For the text-containing cell, return its midpoint in (X, Y) coordinate format. 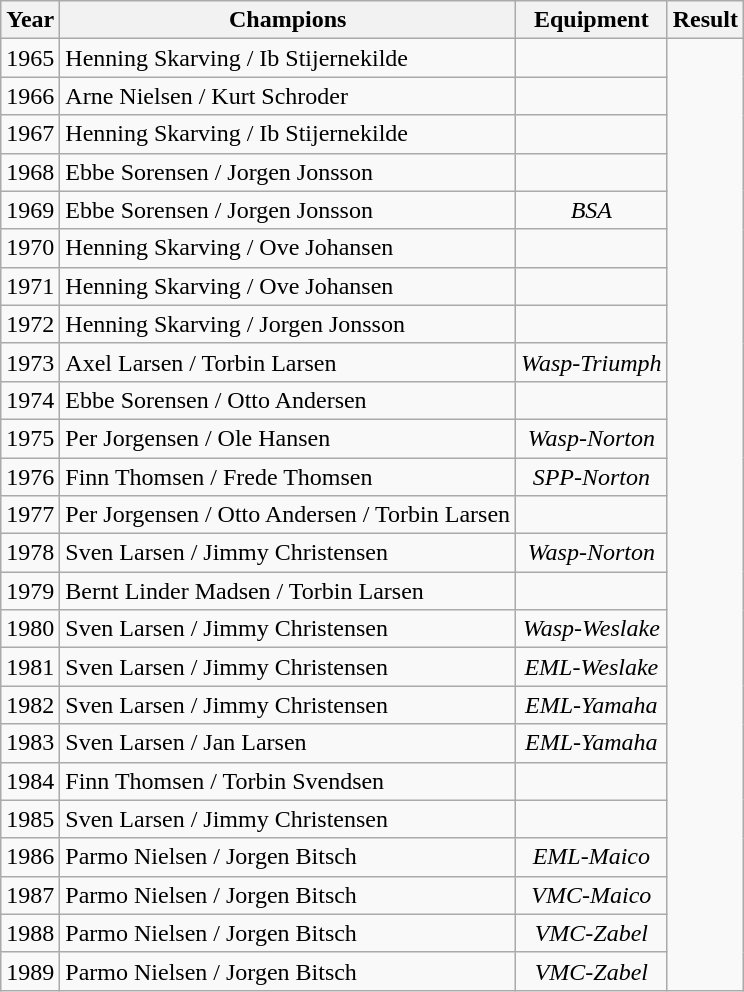
Per Jorgensen / Otto Andersen / Torbin Larsen (288, 515)
EML-Weslake (592, 667)
VMC-Maico (592, 895)
1989 (30, 971)
1971 (30, 286)
Bernt Linder Madsen / Torbin Larsen (288, 591)
Per Jorgensen / Ole Hansen (288, 438)
1986 (30, 857)
1975 (30, 438)
1974 (30, 400)
1972 (30, 324)
1985 (30, 819)
Sven Larsen / Jan Larsen (288, 743)
Finn Thomsen / Torbin Svendsen (288, 781)
1968 (30, 172)
Arne Nielsen / Kurt Schroder (288, 96)
1988 (30, 933)
1978 (30, 553)
1966 (30, 96)
EML-Maico (592, 857)
Year (30, 20)
Wasp-Triumph (592, 362)
1979 (30, 591)
1977 (30, 515)
1973 (30, 362)
1980 (30, 629)
Ebbe Sorensen / Otto Andersen (288, 400)
1970 (30, 248)
Equipment (592, 20)
SPP-Norton (592, 477)
1969 (30, 210)
1987 (30, 895)
1981 (30, 667)
1983 (30, 743)
Henning Skarving / Jorgen Jonsson (288, 324)
BSA (592, 210)
1976 (30, 477)
1984 (30, 781)
Result (705, 20)
Finn Thomsen / Frede Thomsen (288, 477)
Axel Larsen / Torbin Larsen (288, 362)
Wasp-Weslake (592, 629)
1982 (30, 705)
1965 (30, 58)
Champions (288, 20)
1967 (30, 134)
